From the cell containing the given text, extract its center point as [X, Y] coordinate. 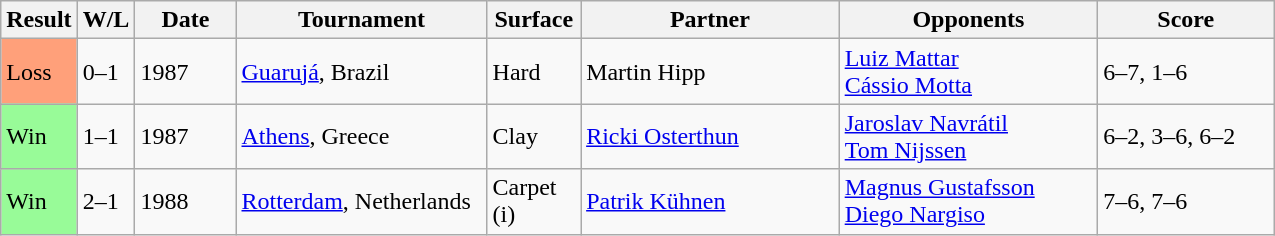
Carpet (i) [534, 202]
Hard [534, 72]
Loss [39, 72]
Athens, Greece [362, 136]
Result [39, 20]
6–2, 3–6, 6–2 [1186, 136]
Clay [534, 136]
Magnus Gustafsson Diego Nargiso [968, 202]
1–1 [106, 136]
Opponents [968, 20]
0–1 [106, 72]
Martin Hipp [710, 72]
W/L [106, 20]
1988 [186, 202]
2–1 [106, 202]
Date [186, 20]
Guarujá, Brazil [362, 72]
Jaroslav Navrátil Tom Nijssen [968, 136]
Ricki Osterthun [710, 136]
Surface [534, 20]
Rotterdam, Netherlands [362, 202]
Tournament [362, 20]
Patrik Kühnen [710, 202]
7–6, 7–6 [1186, 202]
6–7, 1–6 [1186, 72]
Luiz Mattar Cássio Motta [968, 72]
Score [1186, 20]
Partner [710, 20]
